Search for the cell housing the specified text and yield its [X, Y] center coordinate. 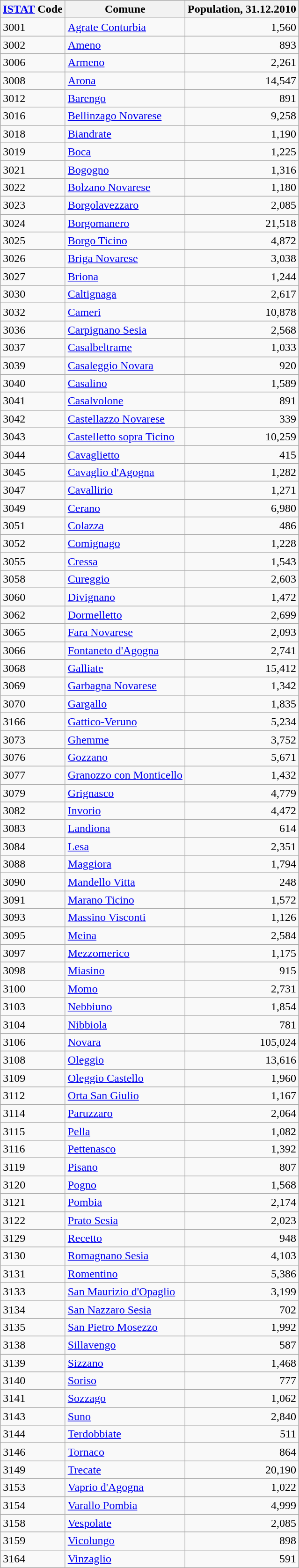
3129 [33, 1238]
2,174 [242, 1203]
Miasino [125, 971]
915 [242, 971]
Sozzago [125, 1399]
1,022 [242, 1488]
415 [242, 454]
3018 [33, 134]
3060 [33, 597]
Bolzano Novarese [125, 187]
Ameno [125, 45]
Pogno [125, 1185]
781 [242, 1024]
3037 [33, 348]
2,617 [242, 294]
Casaleggio Novara [125, 365]
3032 [33, 312]
3104 [33, 1024]
339 [242, 419]
Casalbeltrame [125, 348]
3164 [33, 1559]
3083 [33, 829]
1,033 [242, 348]
1,316 [242, 169]
Cameri [125, 312]
Bogogno [125, 169]
3062 [33, 615]
Lesa [125, 846]
3024 [33, 223]
3030 [33, 294]
1,589 [242, 383]
4,472 [242, 811]
3,038 [242, 259]
3026 [33, 259]
3049 [33, 508]
3,752 [242, 739]
1,126 [242, 918]
1,992 [242, 1327]
1,282 [242, 472]
1,432 [242, 775]
3116 [33, 1149]
Pettenasco [125, 1149]
5,386 [242, 1274]
Gargallo [125, 704]
3139 [33, 1363]
Momo [125, 989]
3133 [33, 1291]
Varallo Pombia [125, 1505]
Nebbiuno [125, 1006]
3016 [33, 116]
3115 [33, 1131]
2,093 [242, 633]
Caltignaga [125, 294]
3058 [33, 579]
Vaprio d'Agogna [125, 1488]
1,854 [242, 1006]
2,064 [242, 1114]
13,616 [242, 1060]
2,568 [242, 330]
Mandello Vitta [125, 882]
3044 [33, 454]
702 [242, 1309]
Cavaglio d'Agogna [125, 472]
3134 [33, 1309]
14,547 [242, 80]
3022 [33, 187]
15,412 [242, 668]
1,543 [242, 562]
3006 [33, 63]
3036 [33, 330]
3114 [33, 1114]
3025 [33, 241]
3001 [33, 27]
Boca [125, 152]
3047 [33, 490]
Meina [125, 935]
3159 [33, 1541]
Cressa [125, 562]
511 [242, 1434]
3153 [33, 1488]
3149 [33, 1470]
Bellinzago Novarese [125, 116]
3109 [33, 1078]
1,568 [242, 1185]
1,960 [242, 1078]
3100 [33, 989]
777 [242, 1381]
Agrate Conturbia [125, 27]
ISTAT Code [33, 9]
Granozzo con Monticello [125, 775]
Soriso [125, 1381]
Oleggio [125, 1060]
6,980 [242, 508]
3077 [33, 775]
Barengo [125, 98]
Garbagna Novarese [125, 686]
Sizzano [125, 1363]
807 [242, 1167]
Briona [125, 277]
20,190 [242, 1470]
3135 [33, 1327]
2,351 [242, 846]
3130 [33, 1256]
920 [242, 365]
3119 [33, 1167]
9,258 [242, 116]
3108 [33, 1060]
3041 [33, 401]
3043 [33, 437]
5,671 [242, 757]
486 [242, 526]
3065 [33, 633]
3143 [33, 1416]
Pisano [125, 1167]
1,244 [242, 277]
3076 [33, 757]
10,878 [242, 312]
4,872 [242, 241]
Casalvolone [125, 401]
Dormelletto [125, 615]
3141 [33, 1399]
1,225 [242, 152]
893 [242, 45]
Mezzomerico [125, 953]
4,999 [242, 1505]
3,199 [242, 1291]
1,472 [242, 597]
3106 [33, 1042]
Orta San Giulio [125, 1096]
864 [242, 1452]
Paruzzaro [125, 1114]
Briga Novarese [125, 259]
Vinzaglio [125, 1559]
Invorio [125, 811]
1,572 [242, 900]
1,468 [242, 1363]
2,731 [242, 989]
2,023 [242, 1220]
1,342 [242, 686]
Castellazzo Novarese [125, 419]
Biandrate [125, 134]
Landiona [125, 829]
3112 [33, 1096]
105,024 [242, 1042]
Pombia [125, 1203]
3091 [33, 900]
3154 [33, 1505]
3090 [33, 882]
3131 [33, 1274]
Gozzano [125, 757]
3095 [33, 935]
3039 [33, 365]
Massino Visconti [125, 918]
3120 [33, 1185]
3088 [33, 864]
248 [242, 882]
1,271 [242, 490]
3093 [33, 918]
3051 [33, 526]
3166 [33, 722]
Cavaglietto [125, 454]
3073 [33, 739]
3045 [33, 472]
Comignago [125, 544]
San Pietro Mosezzo [125, 1327]
Recetto [125, 1238]
3023 [33, 205]
3140 [33, 1381]
Comune [125, 9]
Fontaneto d'Agogna [125, 650]
Cureggio [125, 579]
Suno [125, 1416]
Grignasco [125, 793]
Fara Novarese [125, 633]
Borgolavezzaro [125, 205]
2,261 [242, 63]
3052 [33, 544]
Ghemme [125, 739]
1,082 [242, 1131]
1,062 [242, 1399]
Armeno [125, 63]
1,167 [242, 1096]
10,259 [242, 437]
3138 [33, 1345]
Cavallirio [125, 490]
2,699 [242, 615]
4,103 [242, 1256]
1,175 [242, 953]
Vespolate [125, 1523]
Arona [125, 80]
3146 [33, 1452]
San Maurizio d'Opaglio [125, 1291]
Romentino [125, 1274]
Castelletto sopra Ticino [125, 437]
587 [242, 1345]
3055 [33, 562]
Population, 31.12.2010 [242, 9]
3008 [33, 80]
1,392 [242, 1149]
Borgo Ticino [125, 241]
Prato Sesia [125, 1220]
614 [242, 829]
3084 [33, 846]
3103 [33, 1006]
Sillavengo [125, 1345]
3144 [33, 1434]
3082 [33, 811]
Romagnano Sesia [125, 1256]
3097 [33, 953]
898 [242, 1541]
3066 [33, 650]
3002 [33, 45]
Pella [125, 1131]
Colazza [125, 526]
Tornaco [125, 1452]
3158 [33, 1523]
Maggiora [125, 864]
3069 [33, 686]
1,560 [242, 27]
Casalino [125, 383]
3042 [33, 419]
5,234 [242, 722]
2,840 [242, 1416]
1,180 [242, 187]
3021 [33, 169]
3040 [33, 383]
21,518 [242, 223]
Carpignano Sesia [125, 330]
1,190 [242, 134]
948 [242, 1238]
3070 [33, 704]
Trecate [125, 1470]
Cerano [125, 508]
3121 [33, 1203]
Oleggio Castello [125, 1078]
Gattico-Veruno [125, 722]
Borgomanero [125, 223]
3079 [33, 793]
2,741 [242, 650]
2,603 [242, 579]
2,584 [242, 935]
3098 [33, 971]
Vicolungo [125, 1541]
591 [242, 1559]
Galliate [125, 668]
1,835 [242, 704]
1,794 [242, 864]
1,228 [242, 544]
3019 [33, 152]
3122 [33, 1220]
Terdobbiate [125, 1434]
3012 [33, 98]
Nibbiola [125, 1024]
Novara [125, 1042]
Marano Ticino [125, 900]
3027 [33, 277]
Divignano [125, 597]
3068 [33, 668]
San Nazzaro Sesia [125, 1309]
4,779 [242, 793]
